Detect which cell encompasses the target text, then output its (X, Y) center coordinate. 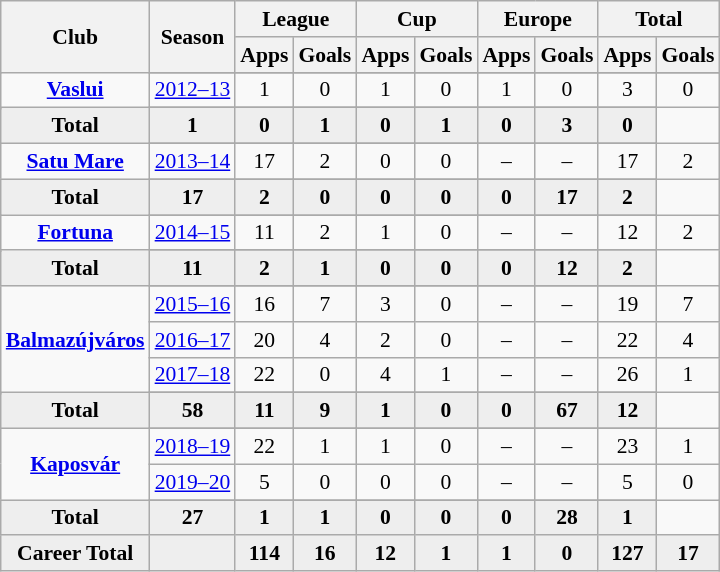
2013–14 (193, 162)
27 (193, 518)
Career Total (76, 554)
Vaslui (76, 90)
9 (324, 411)
2016–17 (193, 340)
Club (76, 36)
2017–18 (193, 375)
2019–20 (193, 482)
2018–19 (193, 447)
26 (627, 375)
58 (193, 411)
127 (627, 554)
Kaposvár (76, 464)
2012–13 (193, 90)
Cup (416, 19)
League (296, 19)
Satu Mare (76, 162)
Fortuna (76, 233)
Balmazújváros (76, 340)
67 (566, 411)
2014–15 (193, 233)
Europe (538, 19)
23 (627, 447)
19 (627, 304)
114 (264, 554)
20 (264, 340)
Season (193, 36)
28 (566, 518)
2015–16 (193, 304)
